Output the [x, y] coordinate of the center of the cell containing the given text.  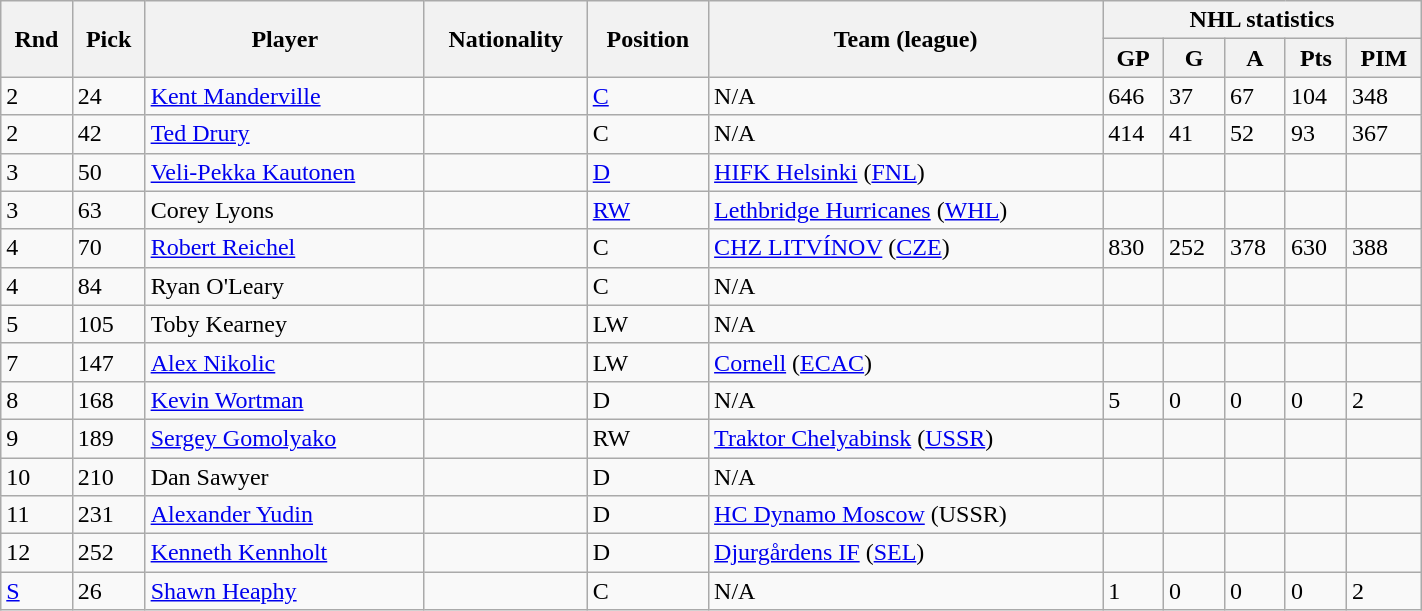
37 [1194, 96]
63 [108, 210]
210 [108, 477]
Rnd [36, 39]
104 [1316, 96]
8 [36, 400]
42 [108, 134]
Team (league) [906, 39]
Dan Sawyer [284, 477]
Alex Nikolic [284, 362]
105 [108, 324]
Shawn Heaphy [284, 591]
Pick [108, 39]
26 [108, 591]
70 [108, 248]
10 [36, 477]
231 [108, 515]
Alexander Yudin [284, 515]
Sergey Gomolyako [284, 438]
Cornell (ECAC) [906, 362]
41 [1194, 134]
Veli-Pekka Kautonen [284, 172]
Lethbridge Hurricanes (WHL) [906, 210]
Nationality [506, 39]
A [1254, 58]
Djurgårdens IF (SEL) [906, 553]
S [36, 591]
Pts [1316, 58]
414 [1134, 134]
189 [108, 438]
GP [1134, 58]
93 [1316, 134]
HC Dynamo Moscow (USSR) [906, 515]
630 [1316, 248]
24 [108, 96]
84 [108, 286]
1 [1134, 591]
830 [1134, 248]
HIFK Helsinki (FNL) [906, 172]
367 [1384, 134]
Kevin Wortman [284, 400]
52 [1254, 134]
Position [648, 39]
67 [1254, 96]
11 [36, 515]
Kent Manderville [284, 96]
388 [1384, 248]
Kenneth Kennholt [284, 553]
378 [1254, 248]
Corey Lyons [284, 210]
9 [36, 438]
Ted Drury [284, 134]
Ryan O'Leary [284, 286]
G [1194, 58]
CHZ LITVÍNOV (CZE) [906, 248]
50 [108, 172]
PIM [1384, 58]
Robert Reichel [284, 248]
646 [1134, 96]
348 [1384, 96]
Player [284, 39]
NHL statistics [1262, 20]
Toby Kearney [284, 324]
12 [36, 553]
7 [36, 362]
Traktor Chelyabinsk (USSR) [906, 438]
168 [108, 400]
147 [108, 362]
